Return (x, y) of the center of cell containing provided text 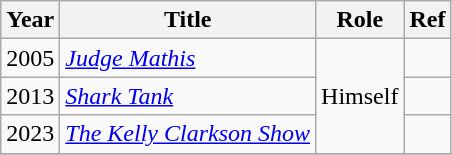
Shark Tank (188, 96)
Title (188, 20)
Role (360, 20)
2005 (30, 58)
The Kelly Clarkson Show (188, 134)
Judge Mathis (188, 58)
2023 (30, 134)
2013 (30, 96)
Himself (360, 96)
Year (30, 20)
Ref (428, 20)
